Pinpoint the cell where the given text exists, returning its [x, y] midpoint coordinate. 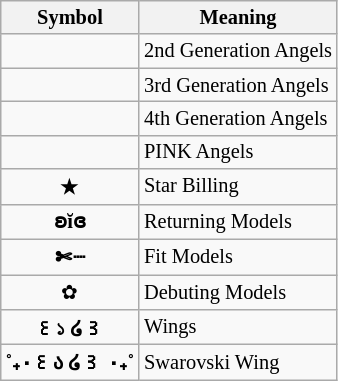
PINK Angels [238, 152]
Swarovski Wing [238, 362]
★ [70, 186]
2nd Generation Angels [238, 51]
Debuting Models [238, 292]
˚₊‧꒰ა ໒꒱ ‧₊˚ [70, 362]
✿ [70, 292]
3rd Generation Angels [238, 85]
꒰১ ໒꒱ [70, 326]
✄┈ [70, 256]
Wings [238, 326]
4th Generation Angels [238, 118]
Returning Models [238, 222]
ʚĭɞ [70, 222]
Symbol [70, 17]
Fit Models [238, 256]
Star Billing [238, 186]
Meaning [238, 17]
